Capture the cell that displays the provided text and extract its [X, Y] central coordinate. 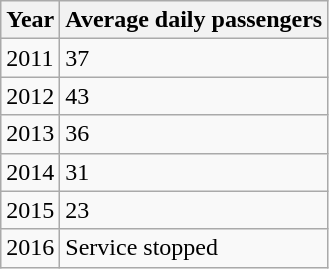
2012 [30, 96]
31 [194, 172]
2016 [30, 248]
2015 [30, 210]
Service stopped [194, 248]
2014 [30, 172]
36 [194, 134]
23 [194, 210]
2013 [30, 134]
Average daily passengers [194, 20]
43 [194, 96]
37 [194, 58]
Year [30, 20]
2011 [30, 58]
